Locate the cell with the specified text and output its [X, Y] center coordinate. 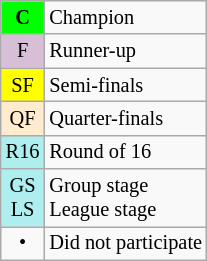
SF [23, 85]
Group stageLeague stage [126, 198]
Quarter-finals [126, 118]
Round of 16 [126, 152]
C [23, 17]
GSLS [23, 198]
F [23, 51]
Semi-finals [126, 85]
QF [23, 118]
Runner-up [126, 51]
R16 [23, 152]
Champion [126, 17]
• [23, 243]
Did not participate [126, 243]
